Search for the cell housing the specified text and yield its (X, Y) center coordinate. 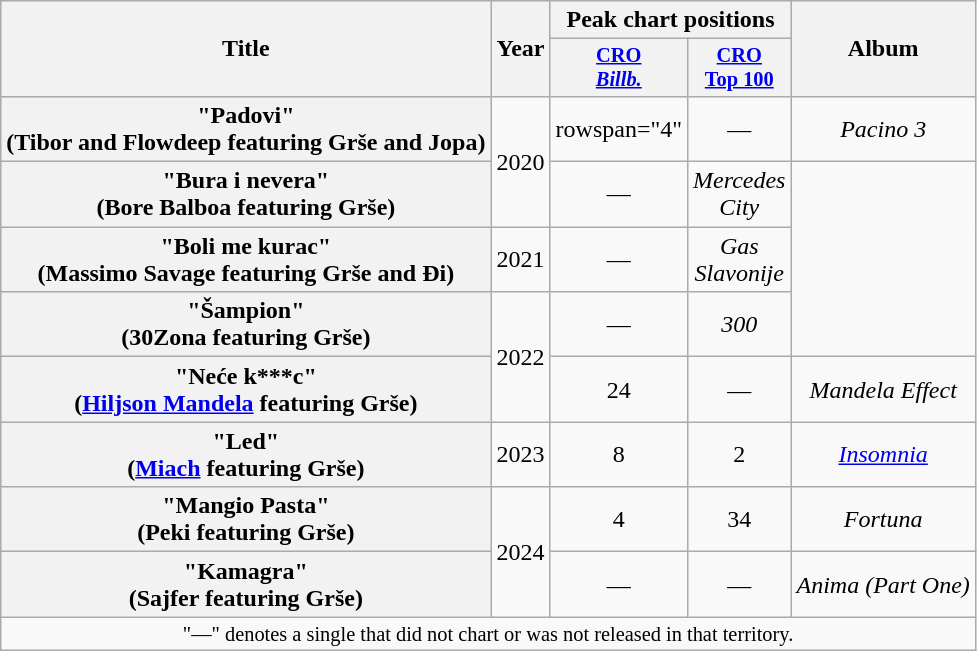
"—" denotes a single that did not chart or was not released in that territory. (488, 634)
Gas Slavonije (740, 260)
Album (883, 49)
"Boli me kurac"(Massimo Savage featuring Grše and Đi) (246, 260)
24 (619, 390)
Mandela Effect (883, 390)
8 (619, 454)
"Kamagra"(Sajfer featuring Grše) (246, 584)
Anima (Part One) (883, 584)
Insomnia (883, 454)
Fortuna (883, 520)
"Neće k***c"(Hiljson Mandela featuring Grše) (246, 390)
"Padovi"(Tibor and Flowdeep featuring Grše and Jopa) (246, 128)
2 (740, 454)
Year (520, 49)
"Šampion"(30Zona featuring Grše) (246, 324)
300 (740, 324)
2024 (520, 552)
2022 (520, 357)
34 (740, 520)
"Led"(Miach featuring Grše) (246, 454)
2021 (520, 260)
Mercedes City (740, 194)
CROTop 100 (740, 68)
2020 (520, 161)
"Mangio Pasta"(Peki featuring Grše) (246, 520)
4 (619, 520)
rowspan="4" (619, 128)
Title (246, 49)
"Bura i nevera"(Bore Balboa featuring Grše) (246, 194)
2023 (520, 454)
Pacino 3 (883, 128)
CROBillb. (619, 68)
Peak chart positions (670, 20)
